From the cell containing the given text, extract its center point as (X, Y) coordinate. 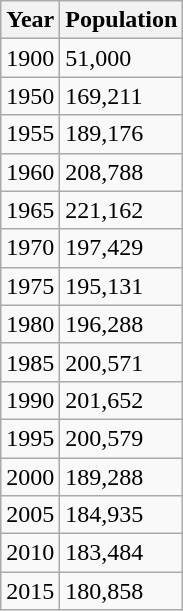
1985 (30, 362)
2005 (30, 515)
2015 (30, 591)
1955 (30, 134)
1970 (30, 248)
184,935 (122, 515)
Population (122, 20)
180,858 (122, 591)
1965 (30, 210)
196,288 (122, 324)
2010 (30, 553)
51,000 (122, 58)
189,176 (122, 134)
1975 (30, 286)
1980 (30, 324)
221,162 (122, 210)
200,571 (122, 362)
1960 (30, 172)
1900 (30, 58)
189,288 (122, 477)
183,484 (122, 553)
2000 (30, 477)
201,652 (122, 400)
208,788 (122, 172)
200,579 (122, 438)
1995 (30, 438)
195,131 (122, 286)
1990 (30, 400)
1950 (30, 96)
197,429 (122, 248)
Year (30, 20)
169,211 (122, 96)
